Identify which cell holds the provided text, then report its [X, Y] central coordinate. 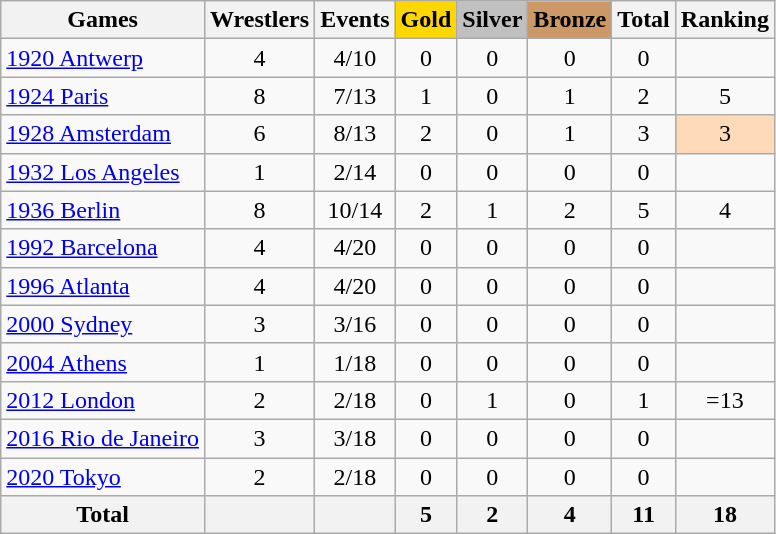
2/14 [355, 172]
2020 Tokyo [103, 477]
Ranking [724, 20]
7/13 [355, 96]
Silver [492, 20]
2000 Sydney [103, 324]
3/18 [355, 438]
2016 Rio de Janeiro [103, 438]
1924 Paris [103, 96]
4/10 [355, 58]
11 [644, 515]
8/13 [355, 134]
=13 [724, 400]
1928 Amsterdam [103, 134]
1932 Los Angeles [103, 172]
Events [355, 20]
10/14 [355, 210]
2012 London [103, 400]
1920 Antwerp [103, 58]
Wrestlers [259, 20]
2004 Athens [103, 362]
6 [259, 134]
1936 Berlin [103, 210]
Bronze [570, 20]
1/18 [355, 362]
Games [103, 20]
Gold [426, 20]
1992 Barcelona [103, 248]
1996 Atlanta [103, 286]
18 [724, 515]
3/16 [355, 324]
